Find where the given text appears and provide that cell's center as [x, y] coordinate. 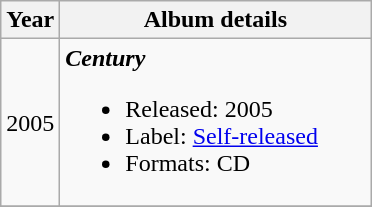
CenturyReleased: 2005Label: Self-releasedFormats: CD [216, 122]
Year [30, 20]
2005 [30, 122]
Album details [216, 20]
